Return (X, Y) of the center of cell containing provided text 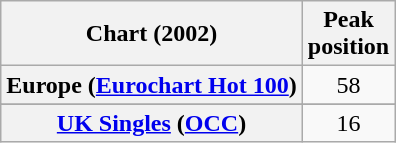
Peakposition (348, 34)
58 (348, 85)
16 (348, 123)
Europe (Eurochart Hot 100) (152, 85)
UK Singles (OCC) (152, 123)
Chart (2002) (152, 34)
